Detect which cell encompasses the target text, then output its [X, Y] center coordinate. 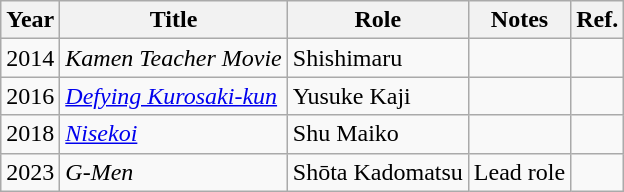
Notes [519, 20]
Shōta Kadomatsu [378, 172]
Year [30, 20]
G-Men [174, 172]
2018 [30, 134]
2014 [30, 58]
Kamen Teacher Movie [174, 58]
Role [378, 20]
2023 [30, 172]
Shishimaru [378, 58]
Title [174, 20]
Defying Kurosaki-kun [174, 96]
Lead role [519, 172]
Yusuke Kaji [378, 96]
Shu Maiko [378, 134]
Ref. [598, 20]
Nisekoi [174, 134]
2016 [30, 96]
